Pinpoint the cell where the given text exists, returning its [X, Y] midpoint coordinate. 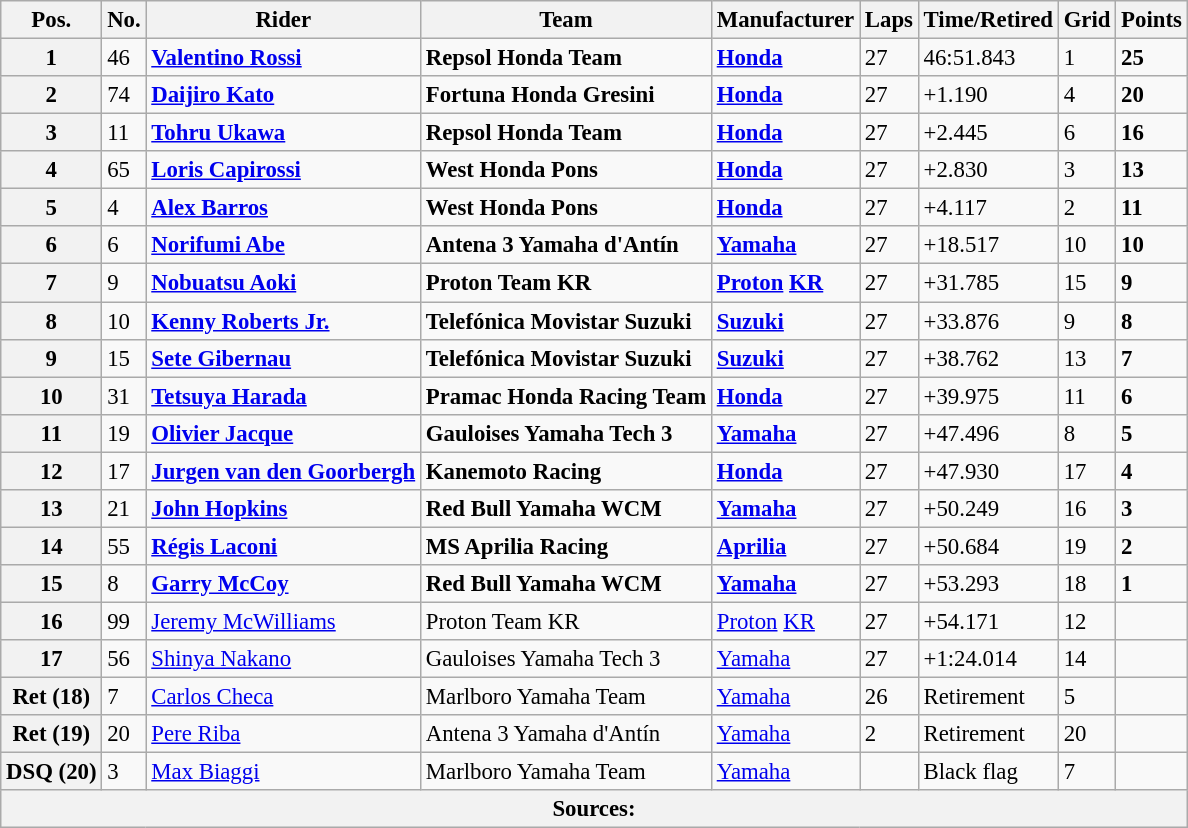
MS Aprilia Racing [566, 546]
18 [1086, 584]
Fortuna Honda Gresini [566, 95]
Pramac Honda Racing Team [566, 396]
+38.762 [988, 358]
Nobuatsu Aoki [283, 283]
No. [124, 20]
Garry McCoy [283, 584]
99 [124, 621]
Black flag [988, 772]
Sources: [594, 809]
Kenny Roberts Jr. [283, 321]
Carlos Checa [283, 697]
+54.171 [988, 621]
+50.249 [988, 509]
31 [124, 396]
Pere Riba [283, 734]
25 [1152, 58]
46:51.843 [988, 58]
Norifumi Abe [283, 245]
+18.517 [988, 245]
65 [124, 170]
Daijiro Kato [283, 95]
Pos. [52, 20]
Shinya Nakano [283, 659]
Valentino Rossi [283, 58]
Time/Retired [988, 20]
Laps [890, 20]
21 [124, 509]
+50.684 [988, 546]
Tohru Ukawa [283, 133]
+31.785 [988, 283]
Aprilia [785, 546]
+47.496 [988, 433]
Ret (19) [52, 734]
Sete Gibernau [283, 358]
DSQ (20) [52, 772]
John Hopkins [283, 509]
Grid [1086, 20]
Jurgen van den Goorbergh [283, 471]
Jeremy McWilliams [283, 621]
Team [566, 20]
+4.117 [988, 208]
Points [1152, 20]
Régis Laconi [283, 546]
Ret (18) [52, 697]
+2.445 [988, 133]
+33.876 [988, 321]
Manufacturer [785, 20]
Max Biaggi [283, 772]
55 [124, 546]
+53.293 [988, 584]
+39.975 [988, 396]
Loris Capirossi [283, 170]
46 [124, 58]
56 [124, 659]
+2.830 [988, 170]
Rider [283, 20]
Olivier Jacque [283, 433]
+1:24.014 [988, 659]
Tetsuya Harada [283, 396]
+1.190 [988, 95]
26 [890, 697]
Kanemoto Racing [566, 471]
+47.930 [988, 471]
Alex Barros [283, 208]
74 [124, 95]
